Determine the (X, Y) coordinate at the center of the cell enclosing the given text.  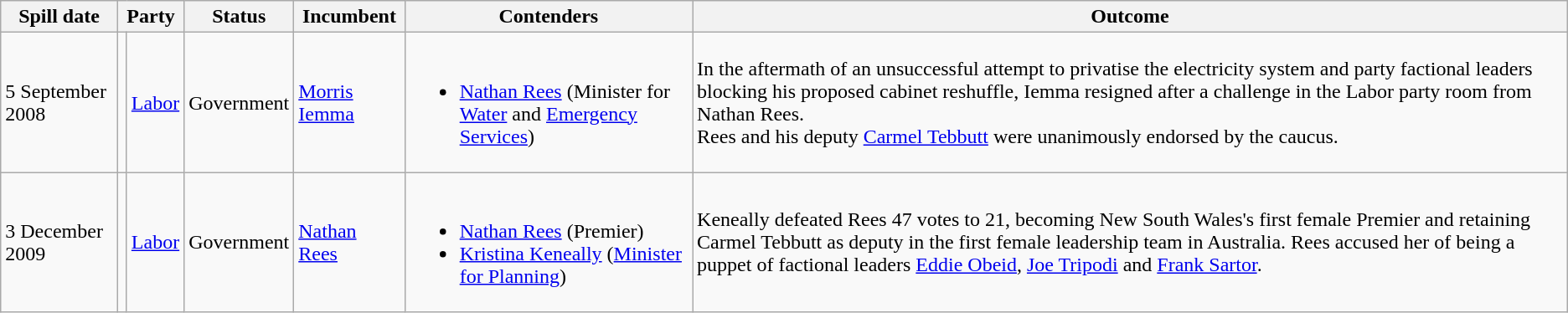
Spill date (59, 17)
Contenders (548, 17)
Nathan Rees (Premier)Kristina Keneally (Minister for Planning) (548, 243)
Status (240, 17)
Party (151, 17)
3 December 2009 (59, 243)
Nathan Rees (Minister for Water and Emergency Services) (548, 102)
Incumbent (349, 17)
Morris Iemma (349, 102)
Nathan Rees (349, 243)
5 September 2008 (59, 102)
Outcome (1131, 17)
